Provide the (x, y) coordinate of the cell's center where the given text is located.  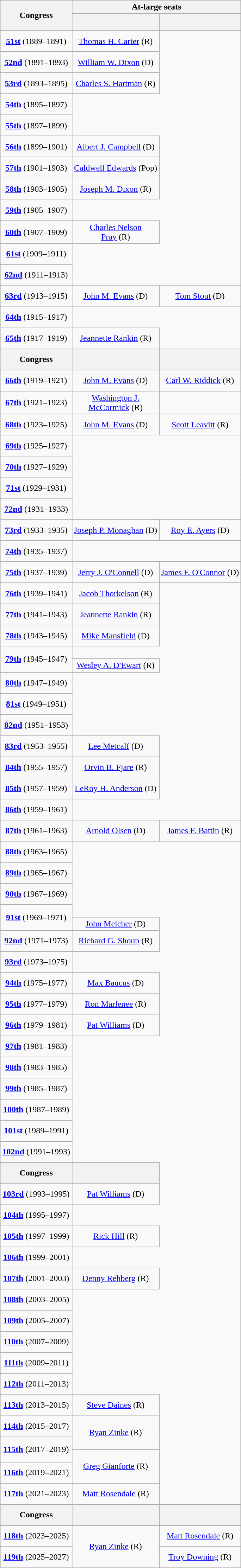
98th (1983–1985) (36, 1067)
113th (2013–2015) (36, 1405)
Roy E. Ayers (D) (200, 530)
70th (1927–1929) (36, 467)
John Melcher (D) (116, 924)
65th (1917–1919) (36, 338)
Richard G. Shoup (R) (116, 941)
95th (1977–1979) (36, 1004)
77th (1941–1943) (36, 614)
68th (1923–1925) (36, 425)
57th (1901–1903) (36, 168)
Denny Rehberg (R) (116, 1279)
Thomas H. Carter (R) (116, 41)
Ron Marlenee (R) (116, 1004)
91st (1969–1971) (36, 917)
119th (2025–2027) (36, 1557)
94th (1975–1977) (36, 983)
Joseph P. Monaghan (D) (116, 530)
99th (1985–1987) (36, 1089)
106th (1999–2001) (36, 1257)
84th (1955–1957) (36, 767)
100th (1987–1989) (36, 1110)
69th (1925–1927) (36, 446)
64th (1915–1917) (36, 317)
71st (1929–1931) (36, 488)
89th (1965–1967) (36, 873)
Mike Mansfield (D) (116, 636)
Charles NelsonPray (R) (116, 232)
83rd (1953–1955) (36, 746)
Max Baucus (D) (116, 983)
Tom Stout (D) (200, 296)
78th (1943–1945) (36, 636)
93rd (1973–1975) (36, 962)
Jacob Thorkelson (R) (116, 593)
William W. Dixon (D) (116, 62)
Rick Hill (R) (116, 1236)
55th (1897–1899) (36, 126)
115th (2017–2019) (36, 1449)
72nd (1931–1933) (36, 509)
88th (1963–1965) (36, 852)
103rd (1993–1995) (36, 1194)
66th (1919–1921) (36, 381)
86th (1959–1961) (36, 809)
75th (1937–1939) (36, 572)
56th (1899–1901) (36, 147)
85th (1957–1959) (36, 788)
Joseph M. Dixon (R) (116, 189)
51st (1889–1891) (36, 41)
Caldwell Edwards (Pop) (116, 168)
96th (1979–1981) (36, 1025)
73rd (1933–1935) (36, 530)
Charles S. Hartman (R) (116, 83)
92nd (1971–1973) (36, 941)
59th (1905–1907) (36, 210)
Arnold Olsen (D) (116, 830)
101st (1989–1991) (36, 1131)
At-large seats (156, 7)
Jerry J. O'Connell (D) (116, 572)
Washington J.McCormick (R) (116, 402)
Scott Leavitt (R) (200, 425)
Wesley A. D'Ewart (R) (116, 665)
90th (1967–1969) (36, 894)
109th (2005–2007) (36, 1321)
63rd (1913–1915) (36, 296)
Steve Daines (R) (116, 1405)
James F. O'Connor (D) (200, 572)
62nd (1911–1913) (36, 275)
111th (2009–2011) (36, 1363)
110th (2007–2009) (36, 1342)
Albert J. Campbell (D) (116, 147)
Carl W. Riddick (R) (200, 381)
58th (1903–1905) (36, 189)
118th (2023–2025) (36, 1536)
97th (1981–1983) (36, 1046)
87th (1961–1963) (36, 830)
76th (1939–1941) (36, 593)
107th (2001–2003) (36, 1279)
81st (1949–1951) (36, 704)
80th (1947–1949) (36, 683)
82nd (1951–1953) (36, 725)
54th (1895–1897) (36, 104)
52nd (1891–1893) (36, 62)
LeRoy H. Anderson (D) (116, 788)
117th (2021–2023) (36, 1494)
Greg Gianforte (R) (116, 1466)
116th (2019–2021) (36, 1473)
102nd (1991–1993) (36, 1152)
Troy Downing (R) (200, 1557)
60th (1907–1909) (36, 232)
67th (1921–1923) (36, 402)
105th (1997–1999) (36, 1236)
Lee Metcalf (D) (116, 746)
61st (1909–1911) (36, 254)
74th (1935–1937) (36, 551)
112th (2011–2013) (36, 1384)
53rd (1893–1895) (36, 83)
114th (2015–2017) (36, 1426)
79th (1945–1947) (36, 659)
James F. Battin (R) (200, 830)
104th (1995–1997) (36, 1215)
Orvin B. Fjare (R) (116, 767)
108th (2003–2005) (36, 1300)
